Scan for the cell matching the given text and deliver its (x, y) coordinate at center. 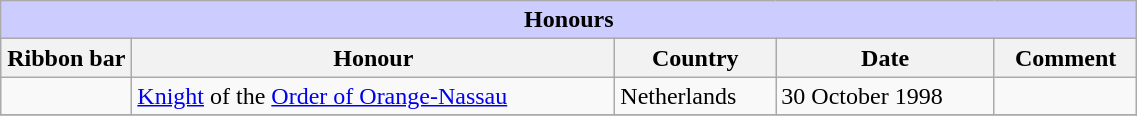
30 October 1998 (886, 96)
Date (886, 58)
Comment (1066, 58)
Country (696, 58)
Netherlands (696, 96)
Honours (569, 20)
Knight of the Order of Orange-Nassau (374, 96)
Honour (374, 58)
Ribbon bar (66, 58)
